Capture the cell that displays the provided text and extract its [X, Y] central coordinate. 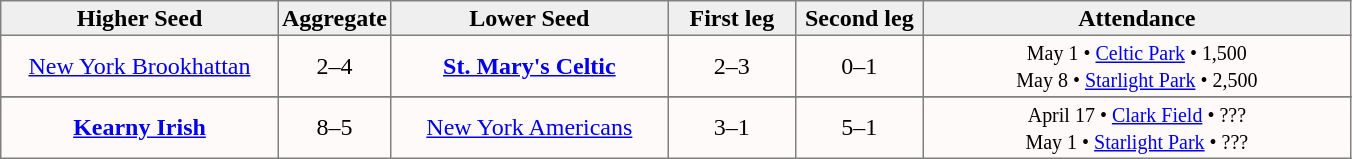
First leg [732, 18]
St. Mary's Celtic [530, 66]
New York Americans [530, 128]
8–5 [334, 128]
May 1 • Celtic Park • 1,500May 8 • Starlight Park • 2,500 [1137, 66]
Lower Seed [530, 18]
2–3 [732, 66]
Higher Seed [140, 18]
5–1 [860, 128]
Aggregate [334, 18]
2–4 [334, 66]
Second leg [860, 18]
April 17 • Clark Field • ???May 1 • Starlight Park • ??? [1137, 128]
Kearny Irish [140, 128]
0–1 [860, 66]
New York Brookhattan [140, 66]
3–1 [732, 128]
Attendance [1137, 18]
